Capture the cell that displays the provided text and extract its [X, Y] central coordinate. 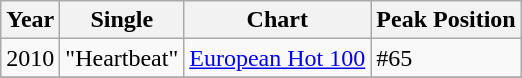
Year [30, 20]
Chart [278, 20]
European Hot 100 [278, 58]
Peak Position [446, 20]
Single [122, 20]
"Heartbeat" [122, 58]
2010 [30, 58]
#65 [446, 58]
